Pinpoint the cell where the given text exists, returning its (x, y) midpoint coordinate. 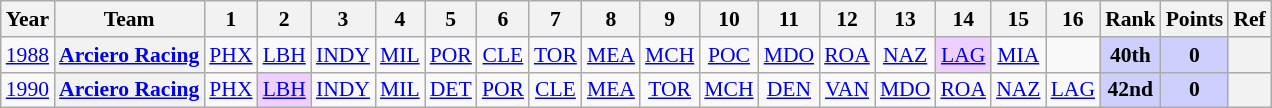
1 (230, 19)
Points (1195, 19)
4 (400, 19)
12 (847, 19)
42nd (1130, 90)
5 (451, 19)
6 (503, 19)
MIA (1018, 55)
13 (906, 19)
Team (129, 19)
8 (611, 19)
Ref (1249, 19)
15 (1018, 19)
10 (728, 19)
16 (1073, 19)
DET (451, 90)
VAN (847, 90)
9 (670, 19)
Year (28, 19)
40th (1130, 55)
2 (284, 19)
3 (343, 19)
POC (728, 55)
DEN (790, 90)
11 (790, 19)
14 (963, 19)
1990 (28, 90)
1988 (28, 55)
Rank (1130, 19)
7 (556, 19)
